Output the [x, y] coordinate of the center of the cell containing the given text.  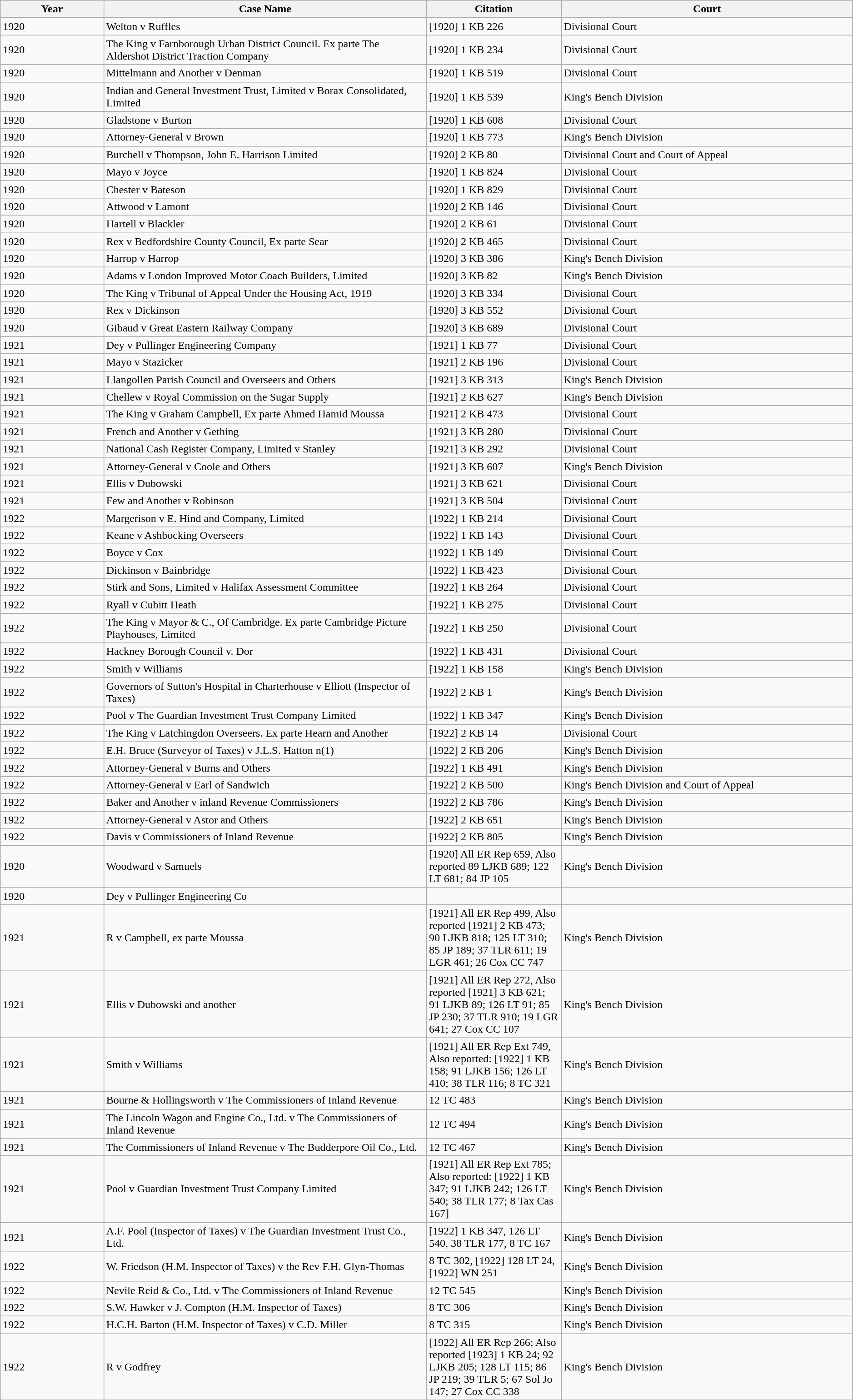
Ryall v Cubitt Heath [265, 605]
[1920] 1 KB 226 [494, 26]
Citation [494, 9]
Mayo v Joyce [265, 172]
The King v Tribunal of Appeal Under the Housing Act, 1919 [265, 293]
[1922] 2 KB 805 [494, 837]
Attorney-General v Brown [265, 137]
[1921] 3 KB 621 [494, 483]
[1921] 3 KB 504 [494, 501]
The Lincoln Wagon and Engine Co., Ltd. v The Commissioners of Inland Revenue [265, 1124]
[1922] 2 KB 14 [494, 733]
[1922] 1 KB 347, 126 LT 540, 38 TLR 177, 8 TC 167 [494, 1237]
12 TC 483 [494, 1100]
[1922] 2 KB 500 [494, 785]
Keane v Ashbocking Overseers [265, 536]
Attorney-General v Burns and Others [265, 768]
[1922] 2 KB 1 [494, 692]
Burchell v Thompson, John E. Harrison Limited [265, 155]
[1920] 3 KB 82 [494, 276]
Dickinson v Bainbridge [265, 570]
[1921] 3 KB 292 [494, 449]
Governors of Sutton's Hospital in Charterhouse v Elliott (Inspector of Taxes) [265, 692]
Attorney-General v Astor and Others [265, 820]
[1920] 1 KB 829 [494, 189]
Davis v Commissioners of Inland Revenue [265, 837]
[1920] 2 KB 61 [494, 224]
8 TC 302, [1922] 128 LT 24, [1922] WN 251 [494, 1267]
Case Name [265, 9]
Attwood v Lamont [265, 206]
[1920] 3 KB 552 [494, 311]
Chester v Bateson [265, 189]
[1920] 2 KB 80 [494, 155]
Indian and General Investment Trust, Limited v Borax Consolidated, Limited [265, 96]
French and Another v Gething [265, 432]
The King v Farnborough Urban District Council. Ex parte The Aldershot District Traction Company [265, 50]
Gibaud v Great Eastern Railway Company [265, 328]
8 TC 315 [494, 1325]
Mayo v Stazicker [265, 362]
Nevile Reid & Co., Ltd. v The Commissioners of Inland Revenue [265, 1290]
Hartell v Blackler [265, 224]
H.C.H. Barton (H.M. Inspector of Taxes) v C.D. Miller [265, 1325]
Rex v Bedfordshire County Council, Ex parte Sear [265, 241]
[1920] 1 KB 824 [494, 172]
[1920] 3 KB 689 [494, 328]
[1922] 1 KB 491 [494, 768]
Welton v Ruffles [265, 26]
[1922] 1 KB 250 [494, 628]
Attorney-General v Coole and Others [265, 466]
[1922] 1 KB 264 [494, 587]
12 TC 494 [494, 1124]
Hackney Borough Council v. Dor [265, 652]
R v Godfrey [265, 1366]
Dey v Pullinger Engineering Company [265, 345]
[1920] All ER Rep 659, Also reported 89 LJKB 689; 122 LT 681; 84 JP 105 [494, 867]
[1920] 3 KB 334 [494, 293]
Baker and Another v inland Revenue Commissioners [265, 802]
[1922] 1 KB 214 [494, 518]
Pool v The Guardian Investment Trust Company Limited [265, 716]
[1920] 1 KB 608 [494, 120]
[1921] All ER Rep 499, Also reported [1921] 2 KB 473; 90 LJKB 818; 125 LT 310; 85 JP 189; 37 TLR 611; 19 LGR 461; 26 Cox CC 747 [494, 938]
[1920] 1 KB 234 [494, 50]
A.F. Pool (Inspector of Taxes) v The Guardian Investment Trust Co., Ltd. [265, 1237]
[1921] All ER Rep 272, Also reported [1921] 3 KB 621; 91 LJKB 89; 126 LT 91; 85 JP 230; 37 TLR 910; 19 LGR 641; 27 Cox CC 107 [494, 1004]
S.W. Hawker v J. Compton (H.M. Inspector of Taxes) [265, 1307]
8 TC 306 [494, 1307]
King's Bench Division and Court of Appeal [707, 785]
Gladstone v Burton [265, 120]
[1920] 2 KB 146 [494, 206]
12 TC 545 [494, 1290]
Attorney-General v Earl of Sandwich [265, 785]
[1922] 1 KB 158 [494, 669]
[1922] 1 KB 423 [494, 570]
National Cash Register Company, Limited v Stanley [265, 449]
[1920] 1 KB 519 [494, 73]
W. Friedson (H.M. Inspector of Taxes) v the Rev F.H. Glyn-Thomas [265, 1267]
[1921] 3 KB 607 [494, 466]
Bourne & Hollingsworth v The Commissioners of Inland Revenue [265, 1100]
Harrop v Harrop [265, 259]
[1920] 3 KB 386 [494, 259]
[1922] All ER Rep 266; Also reported [1923] 1 KB 24; 92 LJKB 205; 128 LT 115; 86 JP 219; 39 TLR 5; 67 Sol Jo 147; 27 Cox CC 338 [494, 1366]
[1921] All ER Rep Ext 785; Also reported: [1922] 1 KB 347; 91 LJKB 242; 126 LT 540; 38 TLR 177; 8 Tax Cas 167] [494, 1189]
[1922] 2 KB 651 [494, 820]
[1921] 1 KB 77 [494, 345]
[1921] 3 KB 313 [494, 380]
Pool v Guardian Investment Trust Company Limited [265, 1189]
E.H. Bruce (Surveyor of Taxes) v J.L.S. Hatton n(1) [265, 750]
[1921] 3 KB 280 [494, 432]
[1922] 1 KB 431 [494, 652]
Boyce v Cox [265, 553]
Dey v Pullinger Engineering Co [265, 896]
[1922] 1 KB 149 [494, 553]
[1922] 2 KB 206 [494, 750]
[1920] 2 KB 465 [494, 241]
R v Campbell, ex parte Moussa [265, 938]
[1921] All ER Rep Ext 749, Also reported: [1922] 1 KB 158; 91 LJKB 156; 126 LT 410; 38 TLR 116; 8 TC 321 [494, 1065]
Margerison v E. Hind and Company, Limited [265, 518]
The Commissioners of Inland Revenue v The Budderpore Oil Co., Ltd. [265, 1147]
Llangollen Parish Council and Overseers and Others [265, 380]
Mittelmann and Another v Denman [265, 73]
The King v Latchingdon Overseers. Ex parte Hearn and Another [265, 733]
Chellew v Royal Commission on the Sugar Supply [265, 397]
12 TC 467 [494, 1147]
Rex v Dickinson [265, 311]
The King v Graham Campbell, Ex parte Ahmed Hamid Moussa [265, 414]
[1921] 2 KB 473 [494, 414]
[1920] 1 KB 539 [494, 96]
The King v Mayor & C., Of Cambridge. Ex parte Cambridge Picture Playhouses, Limited [265, 628]
Stirk and Sons, Limited v Halifax Assessment Committee [265, 587]
[1922] 1 KB 347 [494, 716]
[1922] 2 KB 786 [494, 802]
Court [707, 9]
Ellis v Dubowski [265, 483]
Adams v London Improved Motor Coach Builders, Limited [265, 276]
[1921] 2 KB 627 [494, 397]
[1922] 1 KB 275 [494, 605]
[1921] 2 KB 196 [494, 362]
[1922] 1 KB 143 [494, 536]
Woodward v Samuels [265, 867]
Few and Another v Robinson [265, 501]
Year [52, 9]
Ellis v Dubowski and another [265, 1004]
[1920] 1 KB 773 [494, 137]
Divisional Court and Court of Appeal [707, 155]
